For the text-containing cell, return its midpoint in [X, Y] coordinate format. 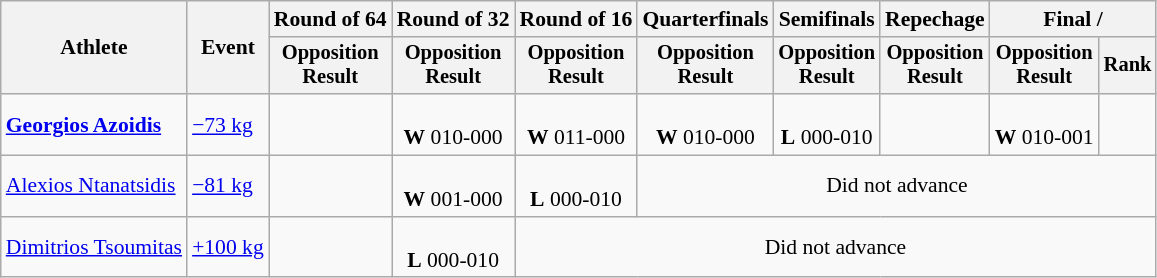
Alexios Ntanatsidis [94, 186]
Round of 16 [576, 19]
Round of 32 [454, 19]
Semifinals [826, 19]
W 011-000 [576, 124]
Rank [1128, 66]
Event [228, 48]
Georgios Azoidis [94, 124]
−81 kg [228, 186]
Repechage [935, 19]
Athlete [94, 48]
Round of 64 [330, 19]
+100 kg [228, 248]
−73 kg [228, 124]
W 001-000 [454, 186]
Dimitrios Tsoumitas [94, 248]
Quarterfinals [705, 19]
Final / [1074, 19]
W 010-001 [1044, 124]
